Search for the cell housing the specified text and yield its (x, y) center coordinate. 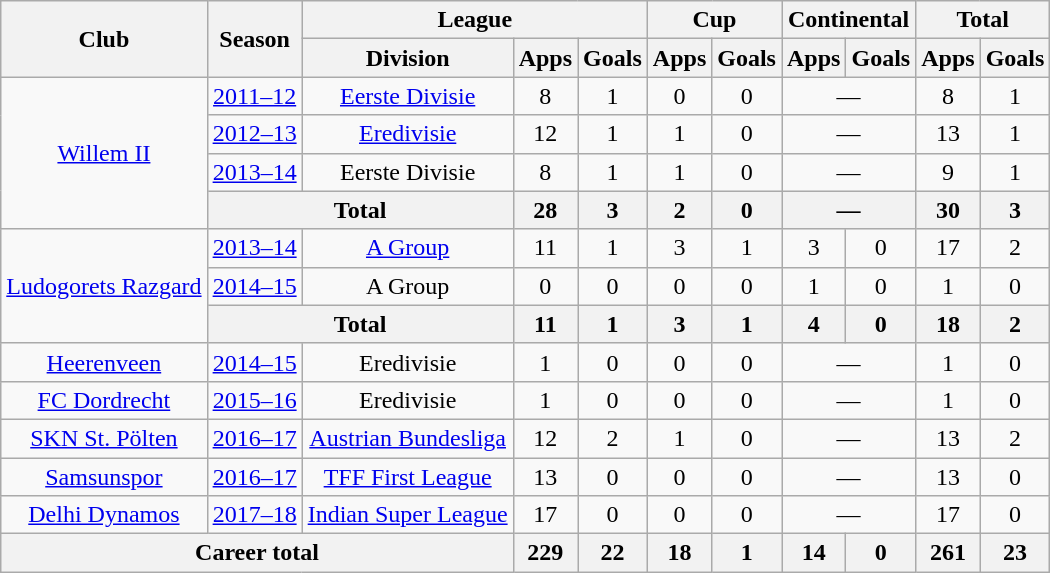
League (474, 20)
Continental (849, 20)
22 (613, 553)
FC Dordrecht (104, 400)
2017–18 (254, 515)
28 (545, 210)
Heerenveen (104, 362)
Samsunspor (104, 477)
23 (1015, 553)
9 (948, 172)
Club (104, 39)
Indian Super League (408, 515)
261 (948, 553)
Division (408, 58)
Willem II (104, 153)
Cup (714, 20)
229 (545, 553)
30 (948, 210)
TFF First League (408, 477)
2015–16 (254, 400)
SKN St. Pölten (104, 438)
Austrian Bundesliga (408, 438)
Ludogorets Razgard (104, 286)
Season (254, 39)
2011–12 (254, 96)
4 (814, 324)
2012–13 (254, 134)
Delhi Dynamos (104, 515)
Career total (257, 553)
14 (814, 553)
